Identify which cell holds the provided text, then report its (X, Y) central coordinate. 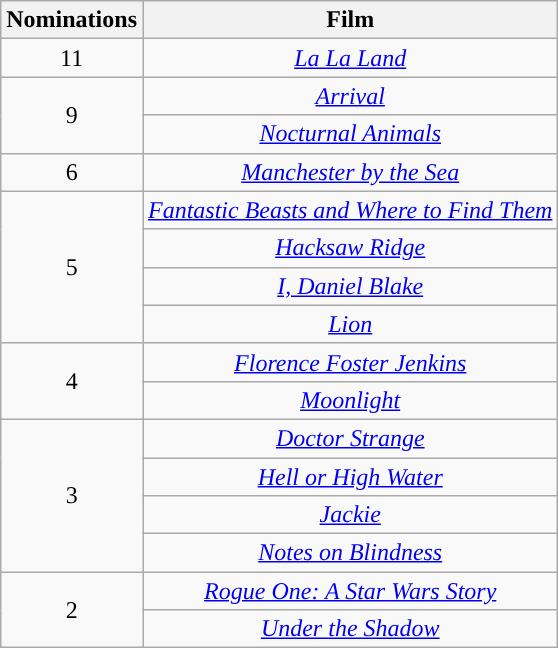
Fantastic Beasts and Where to Find Them (350, 210)
4 (72, 381)
Film (350, 20)
Rogue One: A Star Wars Story (350, 591)
Manchester by the Sea (350, 172)
Nocturnal Animals (350, 134)
3 (72, 495)
Florence Foster Jenkins (350, 362)
11 (72, 58)
Moonlight (350, 400)
6 (72, 172)
Arrival (350, 96)
2 (72, 610)
9 (72, 115)
Hell or High Water (350, 477)
Lion (350, 324)
La La Land (350, 58)
Under the Shadow (350, 629)
Notes on Blindness (350, 553)
Nominations (72, 20)
Jackie (350, 515)
I, Daniel Blake (350, 286)
Doctor Strange (350, 438)
5 (72, 267)
Hacksaw Ridge (350, 248)
